For the text-containing cell, return its midpoint in (x, y) coordinate format. 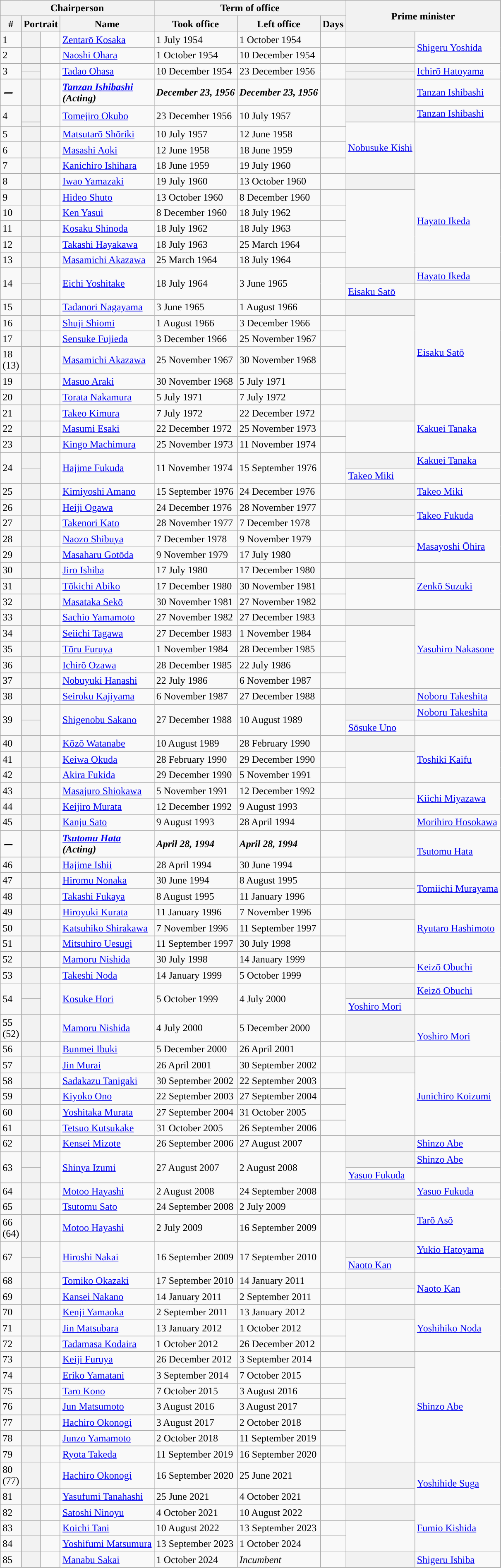
Takeshi Noda (107, 975)
Sensuke Fujieda (107, 339)
Keiwa Okuda (107, 759)
84 (11, 1544)
47 (11, 881)
4 (11, 116)
Naoshi Ohara (107, 55)
15 (11, 307)
14 (11, 284)
Nobuyuki Hanashi (107, 680)
45 (11, 822)
75 (11, 1391)
Hajime Ishii (107, 865)
12 (11, 244)
Yoshihide Suga (458, 1483)
Kenji Yamaoka (107, 1312)
57 (11, 1065)
10 (11, 213)
63 (11, 1167)
Ken Yasui (107, 213)
Yukio Hatoyama (458, 1250)
Chairperson (77, 8)
65 (11, 1207)
30 (11, 570)
Portrait (41, 24)
3 (11, 71)
Took office (195, 24)
Masataka Sekō (107, 602)
46 (11, 865)
17 (11, 339)
Seiichi Tagawa (107, 633)
44 (11, 807)
Tadao Ohasa (107, 71)
76 (11, 1407)
Kiichi Miyazawa (458, 799)
Tōkichi Abiko (107, 586)
Kiyoko Ono (107, 1096)
Left office (279, 24)
74 (11, 1375)
Takashi Fukaya (107, 896)
60 (11, 1112)
Ichirō Ozawa (107, 665)
68 (11, 1281)
55(52) (11, 1028)
Jun Matsumoto (107, 1407)
Tetsuo Kutsukake (107, 1128)
5 (11, 134)
8 (11, 181)
Jiro Ishiba (107, 570)
Yoshifumi Matsumura (107, 1544)
Keiji Furuya (107, 1360)
16 (11, 323)
49 (11, 912)
Tarō Asō (458, 1220)
Junichiro Koizumi (458, 1096)
Keijiro Murata (107, 807)
Takeo Kimura (107, 413)
Sōsuke Uno (380, 728)
Bunmei Ibuki (107, 1049)
Kansei Nakano (107, 1297)
Torata Nakamura (107, 397)
61 (11, 1128)
82 (11, 1513)
Ryutaro Hashimoto (458, 928)
34 (11, 633)
Naozo Shibuya (107, 539)
66(64) (11, 1228)
# (11, 24)
36 (11, 665)
Masashi Aoki (107, 150)
Shigeru Yoshida (458, 48)
2 (11, 55)
Satoshi Ninoyu (107, 1513)
26 (11, 508)
Kingo Machimura (107, 444)
Tsutomu Hata (Acting) (107, 844)
Zentarō Kosaka (107, 40)
Jin Matsubara (107, 1328)
33 (11, 618)
81 (11, 1496)
41 (11, 759)
Days (333, 24)
79 (11, 1454)
31 (11, 586)
Kōzō Watanabe (107, 744)
Jin Murai (107, 1065)
Eichi Yoshitake (107, 284)
Tsutomu Sato (107, 1207)
Masumi Esaki (107, 429)
29 (11, 555)
Tōru Furuya (107, 649)
85 (11, 1560)
Tadanori Nagayama (107, 307)
Sachio Yamamoto (107, 618)
69 (11, 1297)
73 (11, 1360)
Yoshihiko Noda (458, 1328)
Name (107, 24)
71 (11, 1328)
Tomiko Okazaki (107, 1281)
53 (11, 975)
Seiroku Kajiyama (107, 696)
Tomiichi Murayama (458, 888)
1 July 1954 (195, 40)
19 (11, 381)
Koichi Tani (107, 1528)
Morihiro Hosokawa (458, 822)
Kensei Mizote (107, 1144)
18(13) (11, 360)
38 (11, 696)
Yasuhiro Nakasone (458, 649)
80(77) (11, 1475)
64 (11, 1191)
21 (11, 413)
78 (11, 1438)
Kosuke Hori (107, 999)
Matsutarō Shōriki (107, 134)
Tsutomu Hata (458, 851)
Shigenobu Sakano (107, 720)
Akira Fukida (107, 775)
Fumio Kishida (458, 1528)
Nobusuke Kishi (380, 147)
Hideo Shuto (107, 197)
Prime minister (423, 16)
24 (11, 468)
Hajime Fukuda (107, 468)
59 (11, 1096)
Ichirō Hatoyama (458, 71)
Yoshitaka Murata (107, 1112)
Masuo Araki (107, 381)
37 (11, 680)
Takashi Hayakawa (107, 244)
42 (11, 775)
Yasufumi Tanahashi (107, 1496)
56 (11, 1049)
Term of office (250, 8)
Junzo Yamamoto (107, 1438)
Tomejiro Okubo (107, 116)
Hiromu Nonaka (107, 881)
54 (11, 999)
43 (11, 791)
13 (11, 260)
6 (11, 150)
Zenkō Suzuki (458, 586)
Toshiki Kaifu (458, 759)
52 (11, 959)
Sadakazu Tanigaki (107, 1081)
Kosaku Shinoda (107, 229)
25 (11, 492)
27 (11, 523)
20 (11, 397)
1 (11, 40)
Shigeru Ishiba (458, 1560)
9 (11, 197)
77 (11, 1422)
40 (11, 744)
Heiji Ogawa (107, 508)
Takenori Kato (107, 523)
Masajuro Shiokawa (107, 791)
62 (11, 1144)
Shuji Shiomi (107, 323)
Masayoshi Ōhira (458, 547)
Iwao Yamazaki (107, 181)
Ryota Takeda (107, 1454)
51 (11, 943)
11 (11, 229)
35 (11, 649)
67 (11, 1257)
32 (11, 602)
Kimiyoshi Amano (107, 492)
58 (11, 1081)
Tanzan Ishibashi (Acting) (107, 93)
Katsuhiko Shirakawa (107, 928)
23 (11, 444)
Takeo Fukuda (458, 515)
Incumbent (279, 1560)
Kanju Sato (107, 822)
Shinya Izumi (107, 1167)
Tadamasa Kodaira (107, 1344)
83 (11, 1528)
Eriko Yamatani (107, 1375)
22 (11, 429)
28 (11, 539)
Hiroshi Nakai (107, 1257)
50 (11, 928)
Kanichiro Ishihara (107, 165)
Mitsuhiro Uesugi (107, 943)
7 (11, 165)
39 (11, 720)
Taro Kono (107, 1391)
72 (11, 1344)
Hiroyuki Kurata (107, 912)
70 (11, 1312)
48 (11, 896)
Masaharu Gotōda (107, 555)
Manabu Sakai (107, 1560)
